Find where the given text appears and provide that cell's center as [x, y] coordinate. 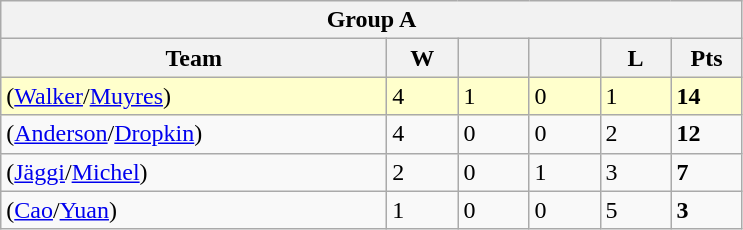
12 [706, 134]
(Jäggi/Michel) [194, 172]
7 [706, 172]
14 [706, 96]
5 [636, 210]
W [422, 58]
(Walker/Muyres) [194, 96]
(Cao/Yuan) [194, 210]
Group A [372, 20]
Pts [706, 58]
(Anderson/Dropkin) [194, 134]
Team [194, 58]
L [636, 58]
